Capture the cell that displays the provided text and extract its [X, Y] central coordinate. 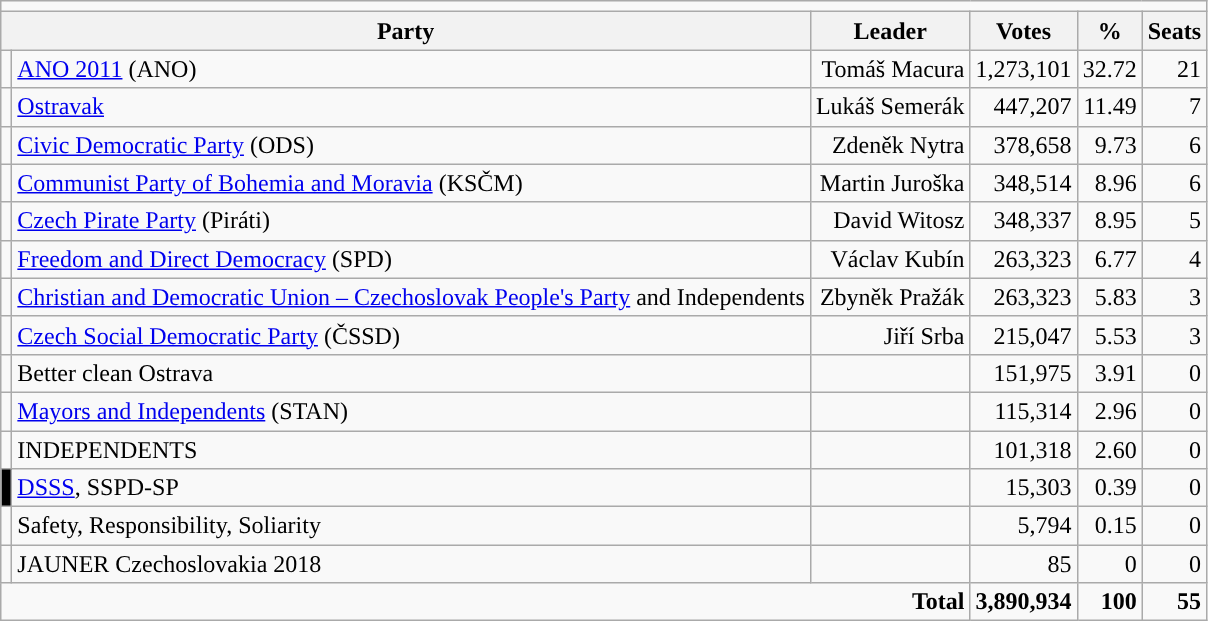
0.15 [1110, 526]
4 [1174, 259]
85 [1024, 564]
Czech Pirate Party (Piráti) [412, 221]
Zbyněk Pražák [890, 297]
Leader [890, 31]
151,975 [1024, 373]
348,514 [1024, 183]
ANO 2011 (ANO) [412, 69]
Tomáš Macura [890, 69]
DSSS, SSPD-SP [412, 488]
Better clean Ostrava [412, 373]
Lukáš Semerák [890, 107]
David Witosz [890, 221]
Civic Democratic Party (ODS) [412, 145]
6.77 [1110, 259]
11.49 [1110, 107]
447,207 [1024, 107]
Martin Juroška [890, 183]
5,794 [1024, 526]
348,337 [1024, 221]
Czech Social Democratic Party (ČSSD) [412, 335]
Mayors and Independents (STAN) [412, 411]
JAUNER Czechoslovakia 2018 [412, 564]
3,890,934 [1024, 602]
101,318 [1024, 449]
Christian and Democratic Union – Czechoslovak People's Party and Independents [412, 297]
Zdeněk Nytra [890, 145]
378,658 [1024, 145]
21 [1174, 69]
1,273,101 [1024, 69]
Jiří Srba [890, 335]
115,314 [1024, 411]
55 [1174, 602]
0.39 [1110, 488]
8.95 [1110, 221]
Total [486, 602]
2.60 [1110, 449]
9.73 [1110, 145]
INDEPENDENTS [412, 449]
Freedom and Direct Democracy (SPD) [412, 259]
Communist Party of Bohemia and Moravia (KSČM) [412, 183]
Seats [1174, 31]
5.53 [1110, 335]
15,303 [1024, 488]
% [1110, 31]
Safety, Responsibility, Soliarity [412, 526]
Party [406, 31]
7 [1174, 107]
5 [1174, 221]
Václav Kubín [890, 259]
Ostravak [412, 107]
32.72 [1110, 69]
100 [1110, 602]
5.83 [1110, 297]
Votes [1024, 31]
2.96 [1110, 411]
8.96 [1110, 183]
3.91 [1110, 373]
215,047 [1024, 335]
